Output the [x, y] coordinate of the center of the cell containing the given text.  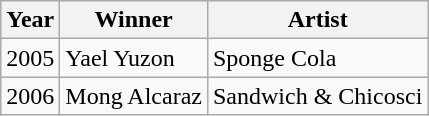
2005 [30, 58]
Year [30, 20]
2006 [30, 96]
Artist [317, 20]
Mong Alcaraz [134, 96]
Sponge Cola [317, 58]
Winner [134, 20]
Sandwich & Chicosci [317, 96]
Yael Yuzon [134, 58]
